Output the (X, Y) coordinate of the center of the cell containing the given text.  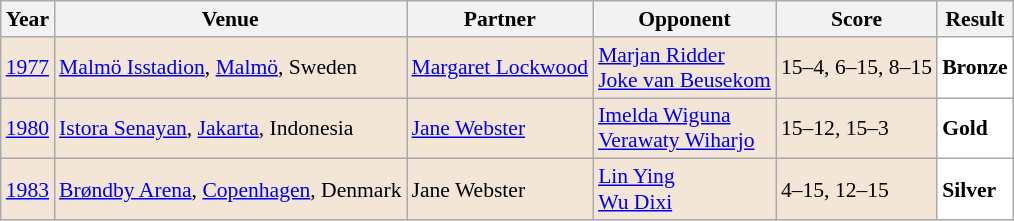
15–12, 15–3 (856, 128)
Margaret Lockwood (500, 68)
Malmö Isstadion, Malmö, Sweden (230, 68)
Result (975, 19)
1980 (28, 128)
Bronze (975, 68)
Venue (230, 19)
Partner (500, 19)
15–4, 6–15, 8–15 (856, 68)
Lin Ying Wu Dixi (684, 190)
Year (28, 19)
Gold (975, 128)
Istora Senayan, Jakarta, Indonesia (230, 128)
Brøndby Arena, Copenhagen, Denmark (230, 190)
Score (856, 19)
Imelda Wiguna Verawaty Wiharjo (684, 128)
Opponent (684, 19)
1977 (28, 68)
Marjan Ridder Joke van Beusekom (684, 68)
Silver (975, 190)
4–15, 12–15 (856, 190)
1983 (28, 190)
